Return the [X, Y] coordinate for the center point of the cell that contains the specified text.  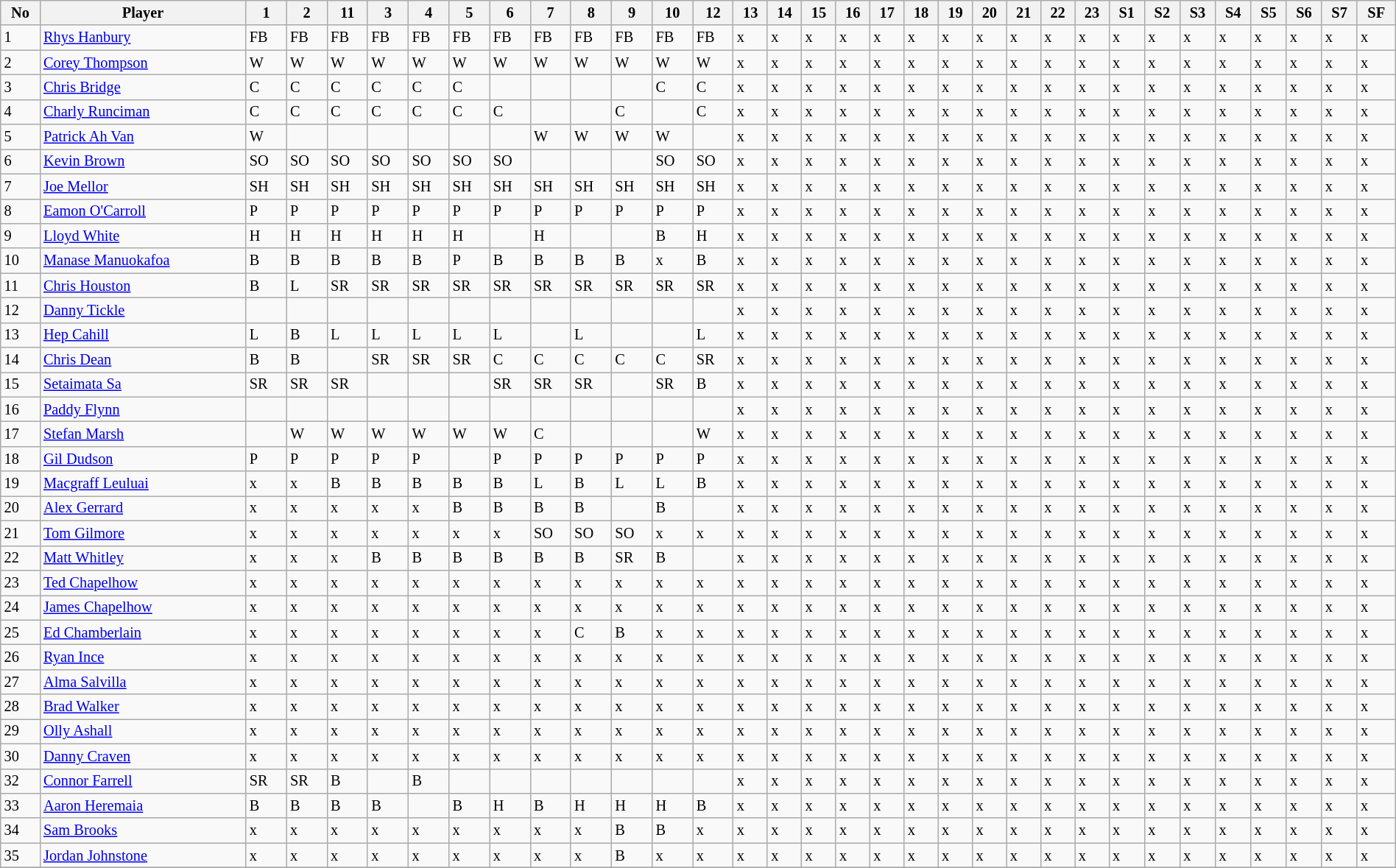
Hep Cahill [143, 335]
Rhys Hanbury [143, 38]
27 [21, 682]
Sam Brooks [143, 830]
S4 [1233, 13]
Alex Gerrard [143, 508]
James Chapelhow [143, 607]
Chris Houston [143, 286]
Joe Mellor [143, 186]
Paddy Flynn [143, 409]
Alma Salvilla [143, 682]
33 [21, 805]
28 [21, 707]
25 [21, 632]
Lloyd White [143, 236]
Ed Chamberlain [143, 632]
Player [143, 13]
S3 [1197, 13]
Eamon O'Carroll [143, 211]
24 [21, 607]
Chris Dean [143, 360]
SF [1376, 13]
29 [21, 731]
Aaron Heremaia [143, 805]
35 [21, 855]
Stefan Marsh [143, 434]
Charly Runciman [143, 112]
Connor Farrell [143, 781]
Kevin Brown [143, 161]
Ted Chapelhow [143, 582]
Jordan Johnstone [143, 855]
Tom Gilmore [143, 533]
Patrick Ah Van [143, 137]
S2 [1162, 13]
Manase Manuokafoa [143, 261]
Gil Dudson [143, 459]
S6 [1304, 13]
26 [21, 657]
Setaimata Sa [143, 384]
S5 [1269, 13]
S1 [1127, 13]
32 [21, 781]
Danny Craven [143, 756]
Olly Ashall [143, 731]
Matt Whitley [143, 558]
30 [21, 756]
Danny Tickle [143, 310]
Ryan Ince [143, 657]
34 [21, 830]
Corey Thompson [143, 63]
Chris Bridge [143, 87]
No [21, 13]
Brad Walker [143, 707]
Macgraff Leuluai [143, 484]
S7 [1339, 13]
